Pinpoint the cell where the given text exists, returning its [x, y] midpoint coordinate. 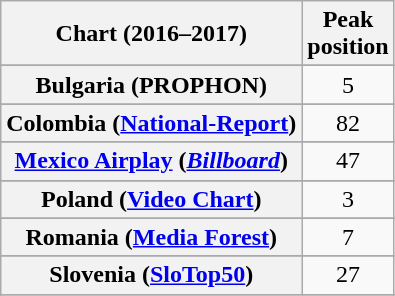
3 [348, 199]
47 [348, 161]
Poland (Video Chart) [152, 199]
7 [348, 237]
Colombia (National-Report) [152, 123]
Chart (2016–2017) [152, 34]
5 [348, 85]
82 [348, 123]
Mexico Airplay (Billboard) [152, 161]
27 [348, 275]
Romania (Media Forest) [152, 237]
Slovenia (SloTop50) [152, 275]
Bulgaria (PROPHON) [152, 85]
Peakposition [348, 34]
